Capture the cell that displays the provided text and extract its (x, y) central coordinate. 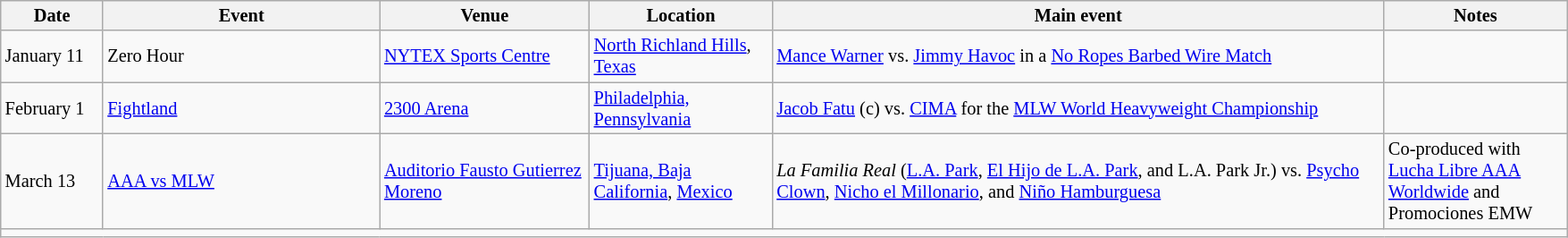
Venue (484, 15)
Event (241, 15)
January 11 (52, 56)
Zero Hour (241, 56)
Tijuana, Baja California, Mexico (681, 181)
Date (52, 15)
Jacob Fatu (c) vs. CIMA for the MLW World Heavyweight Championship (1077, 108)
Fightland (241, 108)
March 13 (52, 181)
North Richland Hills, Texas (681, 56)
NYTEX Sports Centre (484, 56)
Philadelphia, Pennsylvania (681, 108)
Auditorio Fausto Gutierrez Moreno (484, 181)
La Familia Real (L.A. Park, El Hijo de L.A. Park, and L.A. Park Jr.) vs. Psycho Clown, Nicho el Millonario, and Niño Hamburguesa (1077, 181)
2300 Arena (484, 108)
Main event (1077, 15)
Location (681, 15)
February 1 (52, 108)
Notes (1476, 15)
AAA vs MLW (241, 181)
Mance Warner vs. Jimmy Havoc in a No Ropes Barbed Wire Match (1077, 56)
Co-produced with Lucha Libre AAA Worldwide and Promociones EMW (1476, 181)
